Return the (X, Y) coordinate for the center point of the cell that contains the specified text.  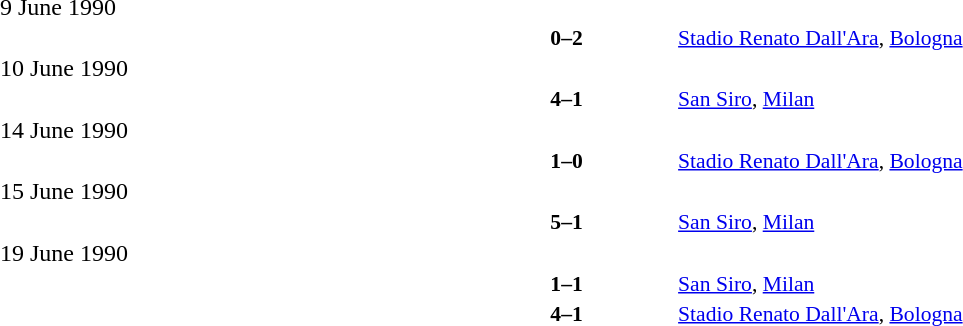
1–1 (566, 284)
5–1 (566, 222)
4–1 (566, 99)
0–2 (566, 38)
1–0 (566, 160)
